For the text-containing cell, return its midpoint in (x, y) coordinate format. 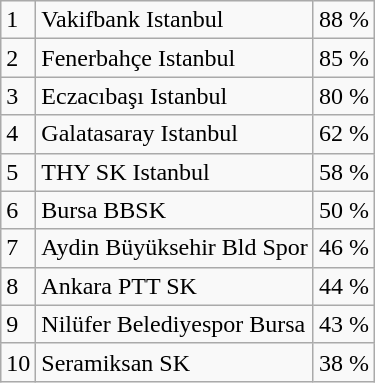
3 (18, 96)
8 (18, 286)
46 % (344, 248)
4 (18, 134)
Ankara PTT SK (175, 286)
Galatasaray Istanbul (175, 134)
85 % (344, 58)
62 % (344, 134)
7 (18, 248)
Eczacıbaşı Istanbul (175, 96)
Nilüfer Belediyespor Bursa (175, 324)
10 (18, 362)
9 (18, 324)
Vakifbank Istanbul (175, 20)
5 (18, 172)
6 (18, 210)
2 (18, 58)
88 % (344, 20)
Seramiksan SK (175, 362)
43 % (344, 324)
80 % (344, 96)
Bursa BBSK (175, 210)
58 % (344, 172)
1 (18, 20)
38 % (344, 362)
Fenerbahçe Istanbul (175, 58)
Aydin Büyüksehir Bld Spor (175, 248)
THY SK Istanbul (175, 172)
50 % (344, 210)
44 % (344, 286)
